Return [x, y] of the center of cell containing provided text 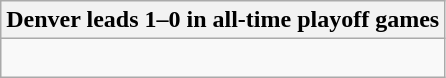
Denver leads 1–0 in all-time playoff games [223, 20]
